Search for the cell housing the specified text and yield its (X, Y) center coordinate. 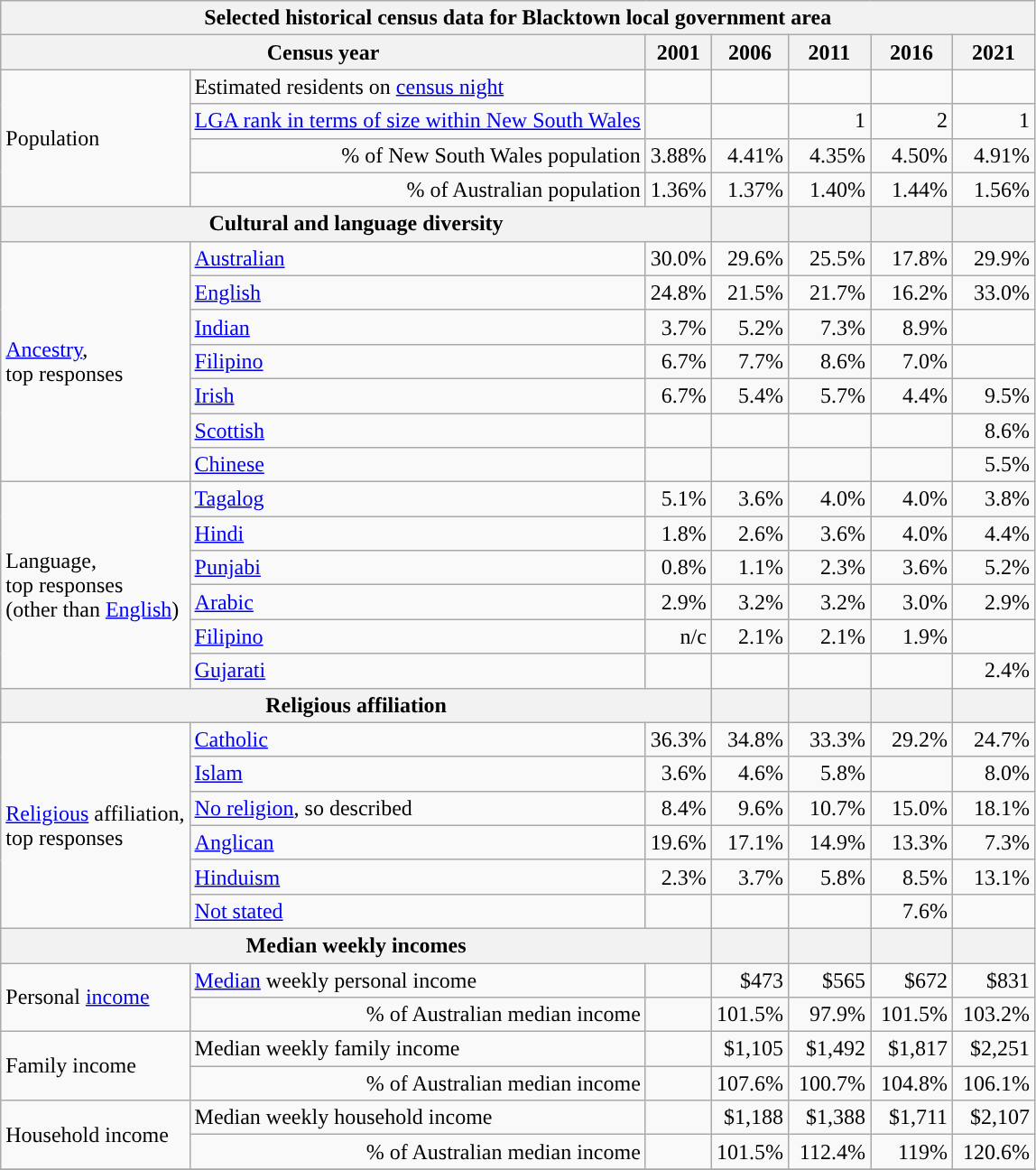
4.91% (994, 155)
Census year (323, 52)
1.37% (749, 190)
Indian (417, 327)
Household income (96, 1135)
Selected historical census data for Blacktown local government area (518, 18)
4.50% (911, 155)
% of New South Wales population (417, 155)
Chinese (417, 465)
No religion, so described (417, 808)
9.5% (994, 395)
Median weekly family income (417, 1049)
Hindi (417, 534)
7.7% (749, 361)
2.4% (994, 671)
2001 (679, 52)
Family income (96, 1066)
2006 (749, 52)
3.88% (679, 155)
2.6% (749, 534)
n/c (679, 636)
16.2% (911, 292)
13.1% (994, 877)
2011 (828, 52)
25.5% (828, 258)
112.4% (828, 1152)
10.7% (828, 808)
9.6% (749, 808)
17.1% (749, 842)
7.6% (911, 911)
$1,711 (911, 1118)
Estimated residents on census night (417, 87)
1.9% (911, 636)
Gujarati (417, 671)
21.7% (828, 292)
Median weekly incomes (356, 945)
120.6% (994, 1152)
17.8% (911, 258)
Median weekly personal income (417, 980)
Hinduism (417, 877)
1.56% (994, 190)
Ancestry,top responses (96, 361)
Cultural and language diversity (356, 224)
5.5% (994, 465)
$565 (828, 980)
13.3% (911, 842)
Personal income (96, 997)
2021 (994, 52)
100.7% (828, 1083)
Australian (417, 258)
3.8% (994, 499)
Median weekly household income (417, 1118)
8.0% (994, 774)
97.9% (828, 1015)
8.4% (679, 808)
Arabic (417, 602)
2 (911, 121)
5.7% (828, 395)
1.40% (828, 190)
0.8% (679, 568)
24.7% (994, 739)
$1,105 (749, 1049)
104.8% (911, 1083)
Language,top responses(other than English) (96, 585)
19.6% (679, 842)
$2,251 (994, 1049)
2016 (911, 52)
Islam (417, 774)
4.6% (749, 774)
1.44% (911, 190)
Catholic (417, 739)
$1,188 (749, 1118)
21.5% (749, 292)
29.6% (749, 258)
1.1% (749, 568)
% of Australian population (417, 190)
Not stated (417, 911)
14.9% (828, 842)
103.2% (994, 1015)
Population (96, 138)
1.8% (679, 534)
$831 (994, 980)
18.1% (994, 808)
$1,492 (828, 1049)
107.6% (749, 1083)
4.35% (828, 155)
29.2% (911, 739)
$1,817 (911, 1049)
3.0% (911, 602)
5.1% (679, 499)
30.0% (679, 258)
15.0% (911, 808)
Punjabi (417, 568)
Tagalog (417, 499)
5.4% (749, 395)
4.41% (749, 155)
106.1% (994, 1083)
33.3% (828, 739)
$2,107 (994, 1118)
$473 (749, 980)
Religious affiliation (356, 705)
8.5% (911, 877)
$672 (911, 980)
24.8% (679, 292)
Anglican (417, 842)
1.36% (679, 190)
119% (911, 1152)
Scottish (417, 431)
Irish (417, 395)
8.9% (911, 327)
33.0% (994, 292)
36.3% (679, 739)
$1,388 (828, 1118)
English (417, 292)
34.8% (749, 739)
Religious affiliation,top responses (96, 825)
29.9% (994, 258)
7.0% (911, 361)
LGA rank in terms of size within New South Wales (417, 121)
